Pinpoint the cell where the given text exists, returning its [X, Y] midpoint coordinate. 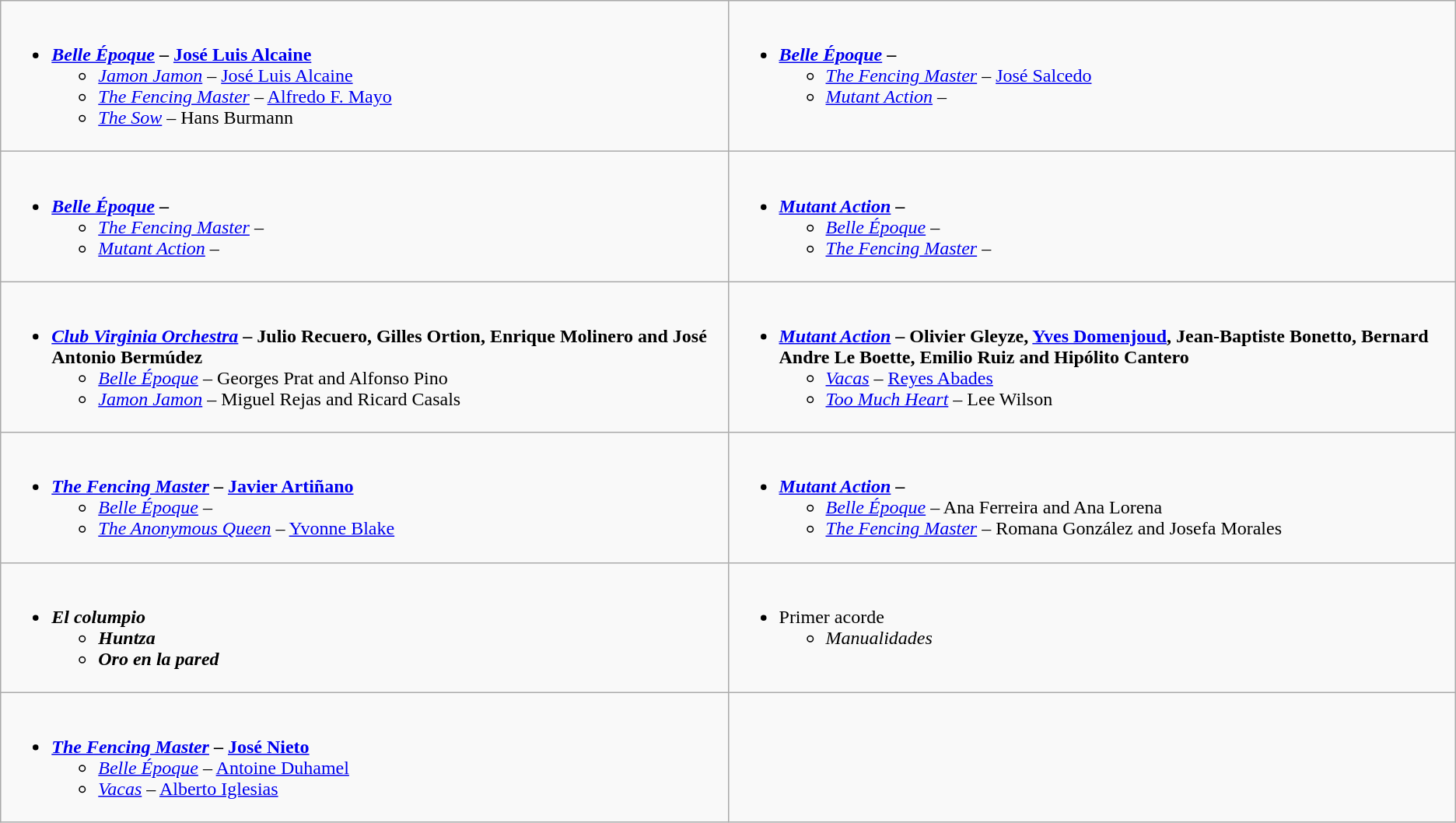
The Fencing Master – Javier ArtiñanoBelle Époque – The Anonymous Queen – Yvonne Blake [364, 498]
Belle Époque – The Fencing Master – Mutant Action – [364, 216]
Belle Époque – The Fencing Master – José SalcedoMutant Action – [1092, 76]
The Fencing Master – José NietoBelle Époque – Antoine DuhamelVacas – Alberto Iglesias [364, 758]
El columpioHuntzaOro en la pared [364, 627]
Mutant Action – Belle Époque – The Fencing Master – [1092, 216]
Mutant Action – Belle Époque – Ana Ferreira and Ana LorenaThe Fencing Master – Romana González and Josefa Morales [1092, 498]
Primer acordeManualidades [1092, 627]
Belle Époque – José Luis AlcaineJamon Jamon – José Luis AlcaineThe Fencing Master – Alfredo F. MayoThe Sow – Hans Burmann [364, 76]
